Identify which cell holds the provided text, then report its [x, y] central coordinate. 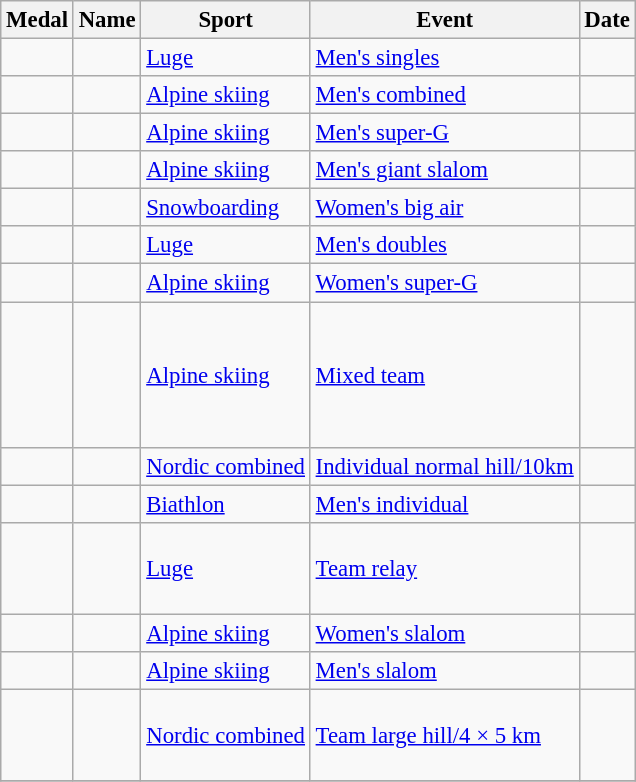
Men's giant slalom [444, 170]
Mixed team [444, 375]
Team large hill/4 × 5 km [444, 735]
Men's doubles [444, 245]
Biathlon [226, 504]
Sport [226, 20]
Women's slalom [444, 633]
Women's super-G [444, 283]
Men's singles [444, 58]
Name [107, 20]
Date [607, 20]
Event [444, 20]
Women's big air [444, 208]
Snowboarding [226, 208]
Medal [38, 20]
Individual normal hill/10km [444, 466]
Men's super-G [444, 133]
Men's individual [444, 504]
Team relay [444, 568]
Men's slalom [444, 671]
Men's combined [444, 95]
